Output the [X, Y] coordinate of the center of the cell containing the given text.  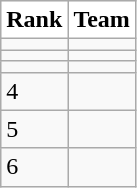
Team [102, 20]
6 [34, 167]
4 [34, 91]
Rank [34, 20]
5 [34, 129]
